Capture the cell that displays the provided text and extract its (x, y) central coordinate. 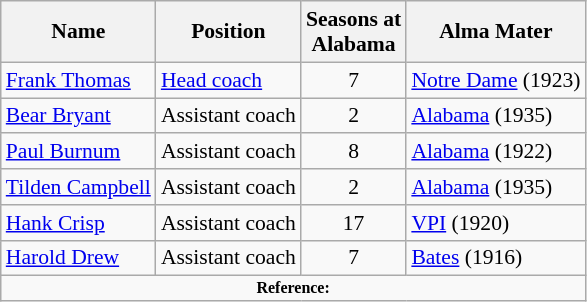
VPI (1920) (496, 223)
17 (354, 223)
Paul Burnum (78, 152)
Head coach (228, 80)
Reference: (294, 288)
Notre Dame (1923) (496, 80)
Alma Mater (496, 32)
Position (228, 32)
Bear Bryant (78, 116)
Alabama (1922) (496, 152)
Bates (1916) (496, 258)
Hank Crisp (78, 223)
Tilden Campbell (78, 187)
Name (78, 32)
Frank Thomas (78, 80)
Harold Drew (78, 258)
Seasons atAlabama (354, 32)
8 (354, 152)
